Scan for the cell matching the given text and deliver its [X, Y] coordinate at center. 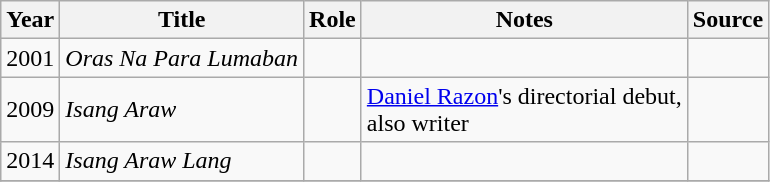
Year [30, 20]
Oras Na Para Lumaban [182, 58]
Notes [524, 20]
Daniel Razon's directorial debut,also writer [524, 110]
2001 [30, 58]
Isang Araw [182, 110]
Source [728, 20]
2009 [30, 110]
2014 [30, 161]
Role [333, 20]
Title [182, 20]
Isang Araw Lang [182, 161]
